Capture the cell that displays the provided text and extract its [X, Y] central coordinate. 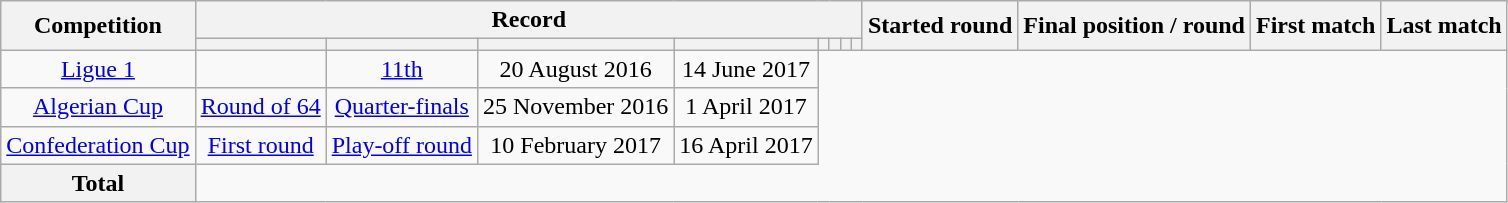
Final position / round [1134, 26]
16 April 2017 [746, 145]
Last match [1444, 26]
Confederation Cup [98, 145]
Record [528, 20]
Algerian Cup [98, 107]
Competition [98, 26]
14 June 2017 [746, 69]
First match [1315, 26]
Started round [940, 26]
10 February 2017 [575, 145]
First round [260, 145]
11th [402, 69]
20 August 2016 [575, 69]
Ligue 1 [98, 69]
25 November 2016 [575, 107]
Play-off round [402, 145]
Quarter-finals [402, 107]
1 April 2017 [746, 107]
Round of 64 [260, 107]
Total [98, 183]
